Pinpoint the cell where the given text exists, returning its [x, y] midpoint coordinate. 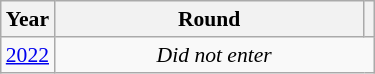
2022 [28, 55]
Did not enter [214, 55]
Round [209, 19]
Year [28, 19]
